Locate the cell with the specified text and output its [X, Y] center coordinate. 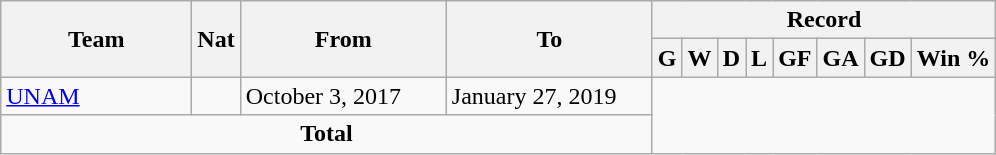
Total [327, 134]
To [549, 39]
L [760, 58]
Team [96, 39]
UNAM [96, 96]
GF [795, 58]
Win % [954, 58]
GD [888, 58]
Record [824, 20]
From [343, 39]
October 3, 2017 [343, 96]
G [667, 58]
W [700, 58]
GA [840, 58]
January 27, 2019 [549, 96]
D [731, 58]
Nat [216, 39]
